Capture the cell that displays the provided text and extract its (X, Y) central coordinate. 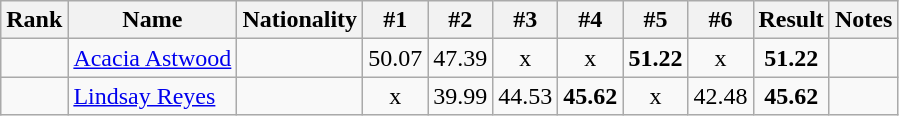
50.07 (396, 58)
Rank (34, 20)
39.99 (460, 96)
#1 (396, 20)
Lindsay Reyes (152, 96)
42.48 (720, 96)
#4 (590, 20)
#2 (460, 20)
#6 (720, 20)
Acacia Astwood (152, 58)
44.53 (526, 96)
Nationality (300, 20)
Name (152, 20)
#3 (526, 20)
Result (791, 20)
#5 (656, 20)
47.39 (460, 58)
Notes (863, 20)
